Pinpoint the cell where the given text exists, returning its [X, Y] midpoint coordinate. 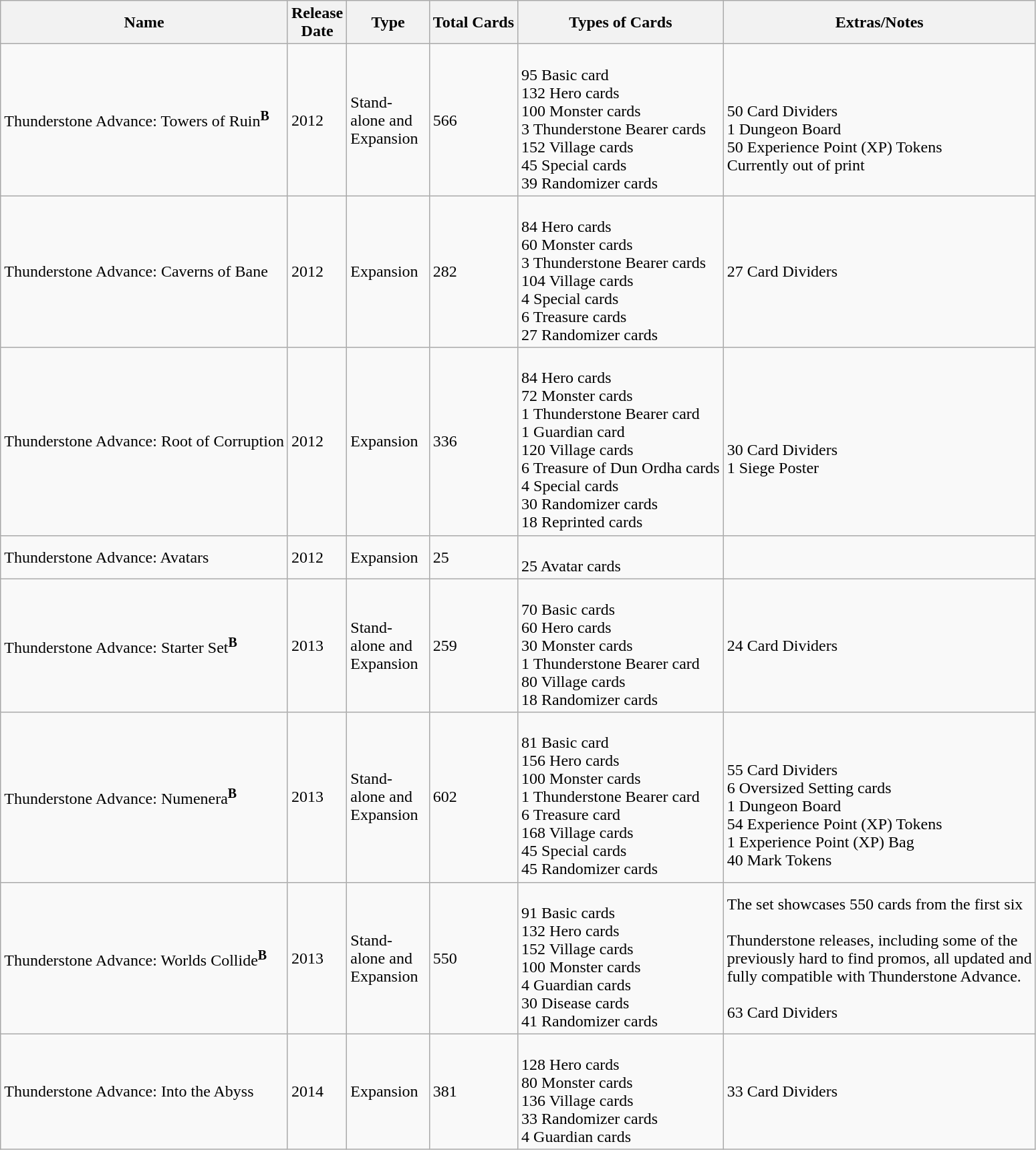
Thunderstone Advance: Caverns of Bane [144, 271]
Thunderstone Advance: Worlds CollideB [144, 958]
336 [473, 441]
Thunderstone Advance: Root of Corruption [144, 441]
50 Card Dividers 1 Dungeon Board 50 Experience Point (XP) TokensCurrently out of print [880, 120]
Thunderstone Advance: NumeneraB [144, 797]
ReleaseDate [317, 23]
25 Avatar cards [621, 557]
Type [388, 23]
128 Hero cards 80 Monster cards 136 Village cards 33 Randomizer cards 4 Guardian cards [621, 1092]
259 [473, 645]
81 Basic card 156 Hero cards 100 Monster cards 1 Thunderstone Bearer card 6 Treasure card 168 Village cards 45 Special cards 45 Randomizer cards [621, 797]
381 [473, 1092]
55 Card Dividers 6 Oversized Setting cards 1 Dungeon Board 54 Experience Point (XP) Tokens 1 Experience Point (XP) Bag 40 Mark Tokens [880, 797]
550 [473, 958]
24 Card Dividers [880, 645]
33 Card Dividers [880, 1092]
Thunderstone Advance: Starter SetB [144, 645]
27 Card Dividers [880, 271]
Thunderstone Advance: Avatars [144, 557]
Name [144, 23]
566 [473, 120]
Thunderstone Advance: Into the Abyss [144, 1092]
282 [473, 271]
91 Basic cards 132 Hero cards 152 Village cards 100 Monster cards 4 Guardian cards 30 Disease cards 41 Randomizer cards [621, 958]
30 Card Dividers 1 Siege Poster [880, 441]
Total Cards [473, 23]
Types of Cards [621, 23]
Thunderstone Advance: Towers of RuinB [144, 120]
Extras/Notes [880, 23]
70 Basic cards 60 Hero cards 30 Monster cards 1 Thunderstone Bearer card 80 Village cards 18 Randomizer cards [621, 645]
25 [473, 557]
2014 [317, 1092]
602 [473, 797]
84 Hero cards 60 Monster cards 3 Thunderstone Bearer cards 104 Village cards 4 Special cards 6 Treasure cards 27 Randomizer cards [621, 271]
95 Basic card 132 Hero cards 100 Monster cards 3 Thunderstone Bearer cards 152 Village cards 45 Special cards 39 Randomizer cards [621, 120]
